Return [X, Y] of the center of cell containing provided text 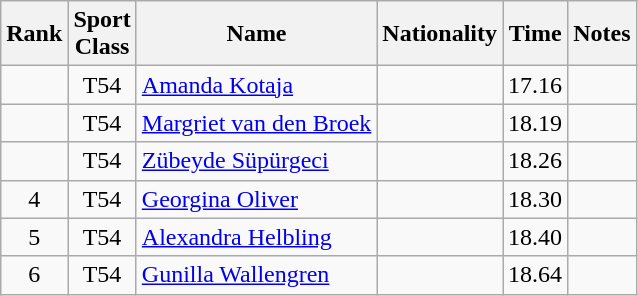
Name [256, 34]
Nationality [440, 34]
17.16 [536, 85]
18.64 [536, 275]
Georgina Oliver [256, 199]
6 [34, 275]
18.19 [536, 123]
Notes [602, 34]
18.26 [536, 161]
Gunilla Wallengren [256, 275]
Amanda Kotaja [256, 85]
Margriet van den Broek [256, 123]
4 [34, 199]
Alexandra Helbling [256, 237]
Time [536, 34]
Rank [34, 34]
SportClass [102, 34]
Zübeyde Süpürgeci [256, 161]
18.40 [536, 237]
18.30 [536, 199]
5 [34, 237]
